Determine the (X, Y) coordinate at the center of the cell enclosing the given text.  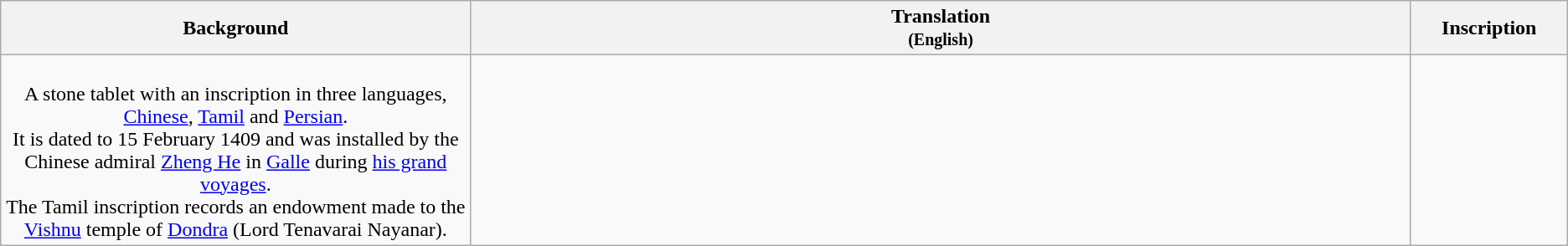
Background (236, 28)
Inscription (1489, 28)
Translation(English) (941, 28)
